Pinpoint the cell where the given text exists, returning its (X, Y) midpoint coordinate. 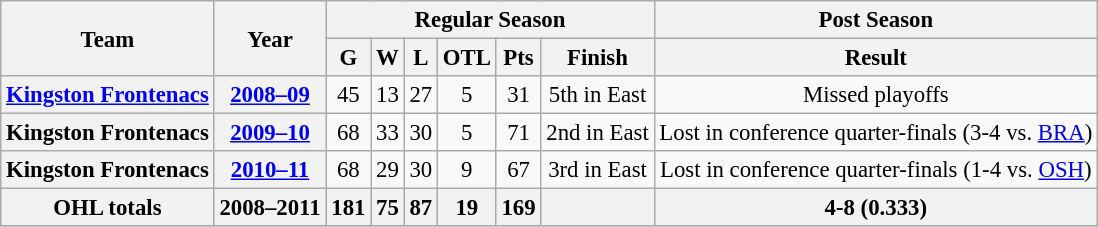
Missed playoffs (876, 95)
45 (348, 95)
169 (518, 208)
13 (388, 95)
27 (420, 95)
Finish (598, 58)
Lost in conference quarter-finals (3-4 vs. BRA) (876, 133)
2008–2011 (270, 208)
OHL totals (108, 208)
Team (108, 38)
87 (420, 208)
2010–11 (270, 170)
2009–10 (270, 133)
9 (466, 170)
W (388, 58)
2008–09 (270, 95)
29 (388, 170)
Regular Season (490, 20)
3rd in East (598, 170)
G (348, 58)
33 (388, 133)
2nd in East (598, 133)
Post Season (876, 20)
19 (466, 208)
181 (348, 208)
Pts (518, 58)
L (420, 58)
Year (270, 38)
Result (876, 58)
5th in East (598, 95)
75 (388, 208)
4-8 (0.333) (876, 208)
31 (518, 95)
67 (518, 170)
Lost in conference quarter-finals (1-4 vs. OSH) (876, 170)
OTL (466, 58)
71 (518, 133)
